Output the (x, y) coordinate of the center of the cell containing the given text.  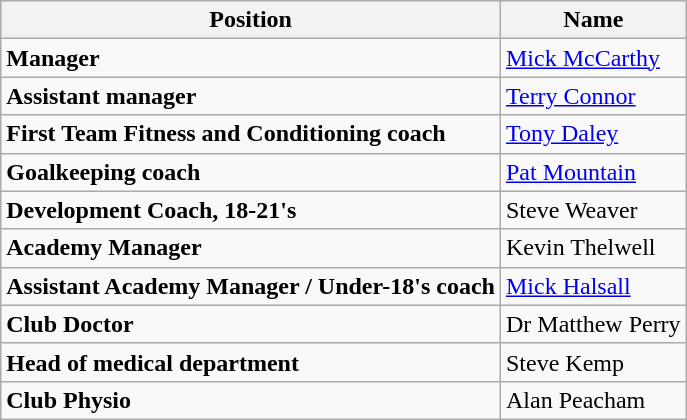
Mick Halsall (593, 286)
Goalkeeping coach (251, 172)
Name (593, 20)
Steve Kemp (593, 362)
Manager (251, 58)
Assistant Academy Manager / Under-18's coach (251, 286)
Academy Manager (251, 248)
First Team Fitness and Conditioning coach (251, 134)
Terry Connor (593, 96)
Tony Daley (593, 134)
Assistant manager (251, 96)
Mick McCarthy (593, 58)
Alan Peacham (593, 400)
Development Coach, 18-21's (251, 210)
Position (251, 20)
Steve Weaver (593, 210)
Club Physio (251, 400)
Dr Matthew Perry (593, 324)
Head of medical department (251, 362)
Pat Mountain (593, 172)
Kevin Thelwell (593, 248)
Club Doctor (251, 324)
